Find where the given text appears and provide that cell's center as (x, y) coordinate. 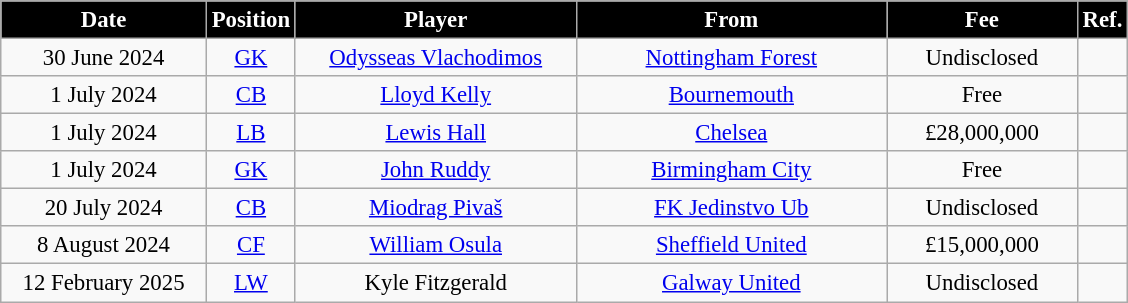
30 June 2024 (104, 58)
Player (436, 20)
From (732, 20)
Galway United (732, 283)
FK Jedinstvo Ub (732, 208)
LW (250, 283)
12 February 2025 (104, 283)
Lloyd Kelly (436, 95)
20 July 2024 (104, 208)
Ref. (1102, 20)
£15,000,000 (982, 245)
Lewis Hall (436, 133)
LB (250, 133)
Nottingham Forest (732, 58)
Sheffield United (732, 245)
Odysseas Vlachodimos (436, 58)
John Ruddy (436, 170)
Fee (982, 20)
Position (250, 20)
8 August 2024 (104, 245)
£28,000,000 (982, 133)
Birmingham City (732, 170)
Date (104, 20)
William Osula (436, 245)
Chelsea (732, 133)
Kyle Fitzgerald (436, 283)
Miodrag Pivaš (436, 208)
Bournemouth (732, 95)
CF (250, 245)
